Output the (x, y) coordinate of the center of the cell containing the given text.  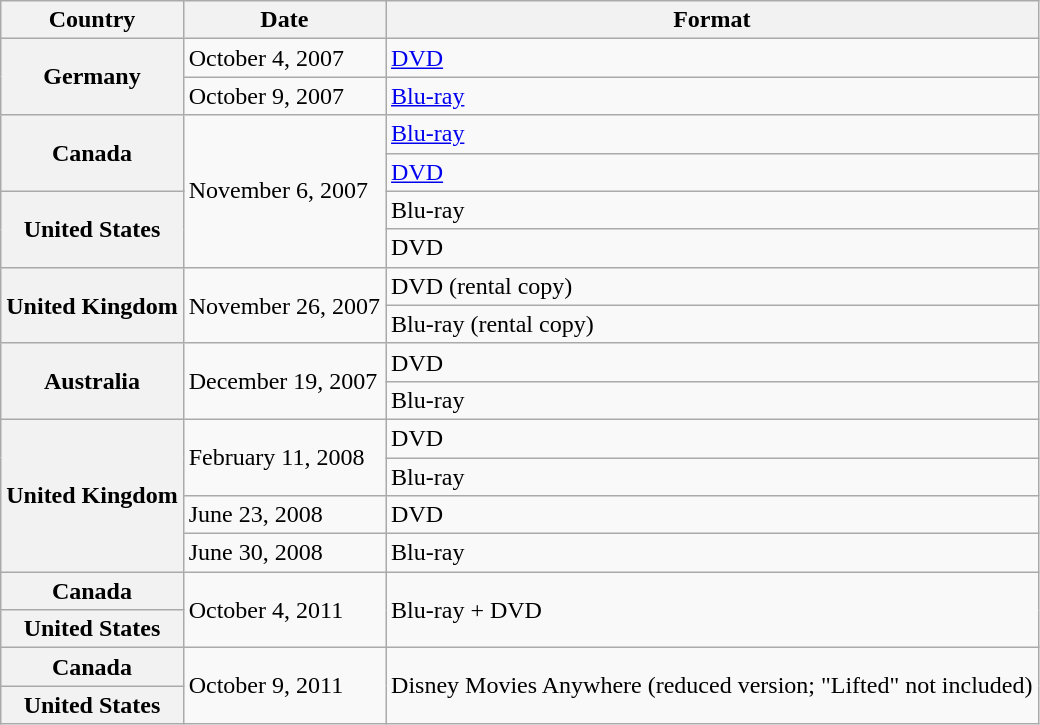
February 11, 2008 (284, 457)
November 6, 2007 (284, 191)
Germany (92, 77)
June 23, 2008 (284, 515)
Blu-ray + DVD (712, 610)
October 9, 2007 (284, 96)
DVD (rental copy) (712, 286)
November 26, 2007 (284, 305)
Country (92, 20)
October 4, 2011 (284, 610)
Australia (92, 381)
June 30, 2008 (284, 553)
October 9, 2011 (284, 686)
Date (284, 20)
Blu-ray (rental copy) (712, 324)
December 19, 2007 (284, 381)
October 4, 2007 (284, 58)
Format (712, 20)
Disney Movies Anywhere (reduced version; "Lifted" not included) (712, 686)
